Capture the cell that displays the provided text and extract its [x, y] central coordinate. 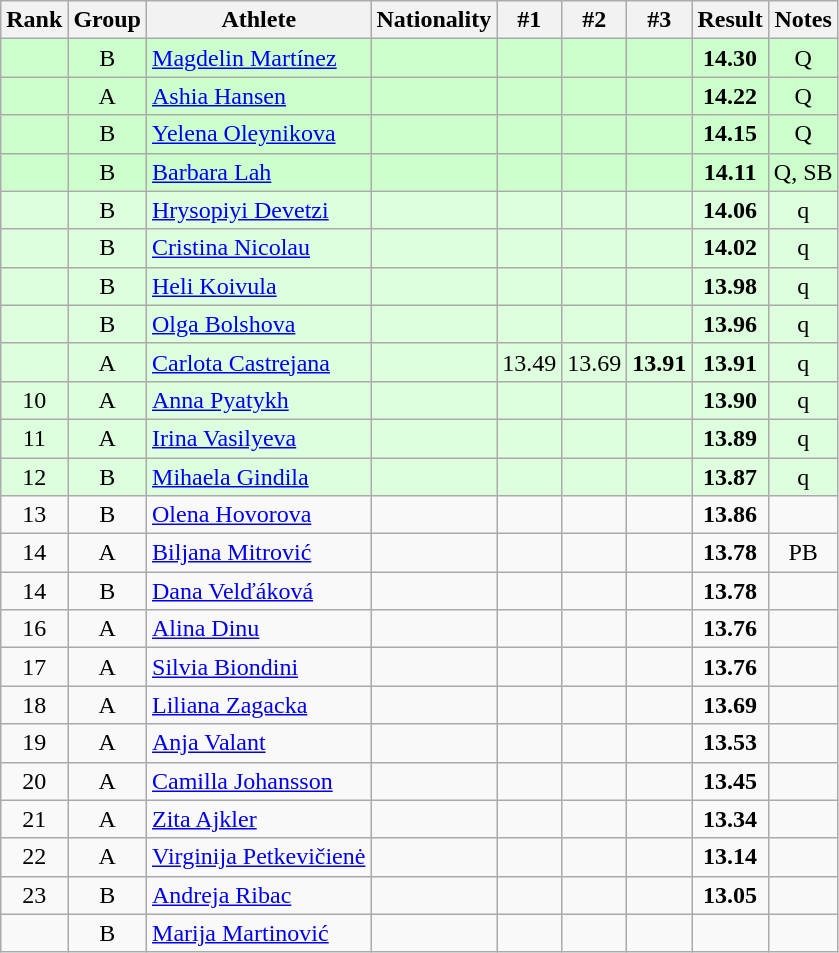
Alina Dinu [259, 629]
14.06 [730, 210]
12 [34, 477]
13.53 [730, 743]
Olena Hovorova [259, 515]
Zita Ajkler [259, 819]
20 [34, 781]
Biljana Mitrović [259, 553]
Magdelin Martínez [259, 58]
Olga Bolshova [259, 324]
13.89 [730, 438]
Mihaela Gindila [259, 477]
13.34 [730, 819]
Marija Martinović [259, 933]
Barbara Lah [259, 172]
Irina Vasilyeva [259, 438]
Notes [803, 20]
Silvia Biondini [259, 667]
Anna Pyatykh [259, 400]
13.90 [730, 400]
Hrysopiyi Devetzi [259, 210]
Andreja Ribac [259, 895]
14.15 [730, 134]
14.30 [730, 58]
10 [34, 400]
13.14 [730, 857]
Virginija Petkevičienė [259, 857]
Rank [34, 20]
Q, SB [803, 172]
#2 [594, 20]
Ashia Hansen [259, 96]
Group [108, 20]
13.86 [730, 515]
17 [34, 667]
Yelena Oleynikova [259, 134]
Nationality [434, 20]
Result [730, 20]
13.49 [530, 362]
14.11 [730, 172]
11 [34, 438]
13.87 [730, 477]
13.98 [730, 286]
14.22 [730, 96]
19 [34, 743]
14.02 [730, 248]
21 [34, 819]
Athlete [259, 20]
18 [34, 705]
PB [803, 553]
Liliana Zagacka [259, 705]
23 [34, 895]
#1 [530, 20]
Cristina Nicolau [259, 248]
Carlota Castrejana [259, 362]
13.05 [730, 895]
#3 [660, 20]
13.45 [730, 781]
Camilla Johansson [259, 781]
Anja Valant [259, 743]
16 [34, 629]
13.96 [730, 324]
Dana Velďáková [259, 591]
22 [34, 857]
13 [34, 515]
Heli Koivula [259, 286]
